Provide the [X, Y] coordinate of the cell's center where the given text is located.  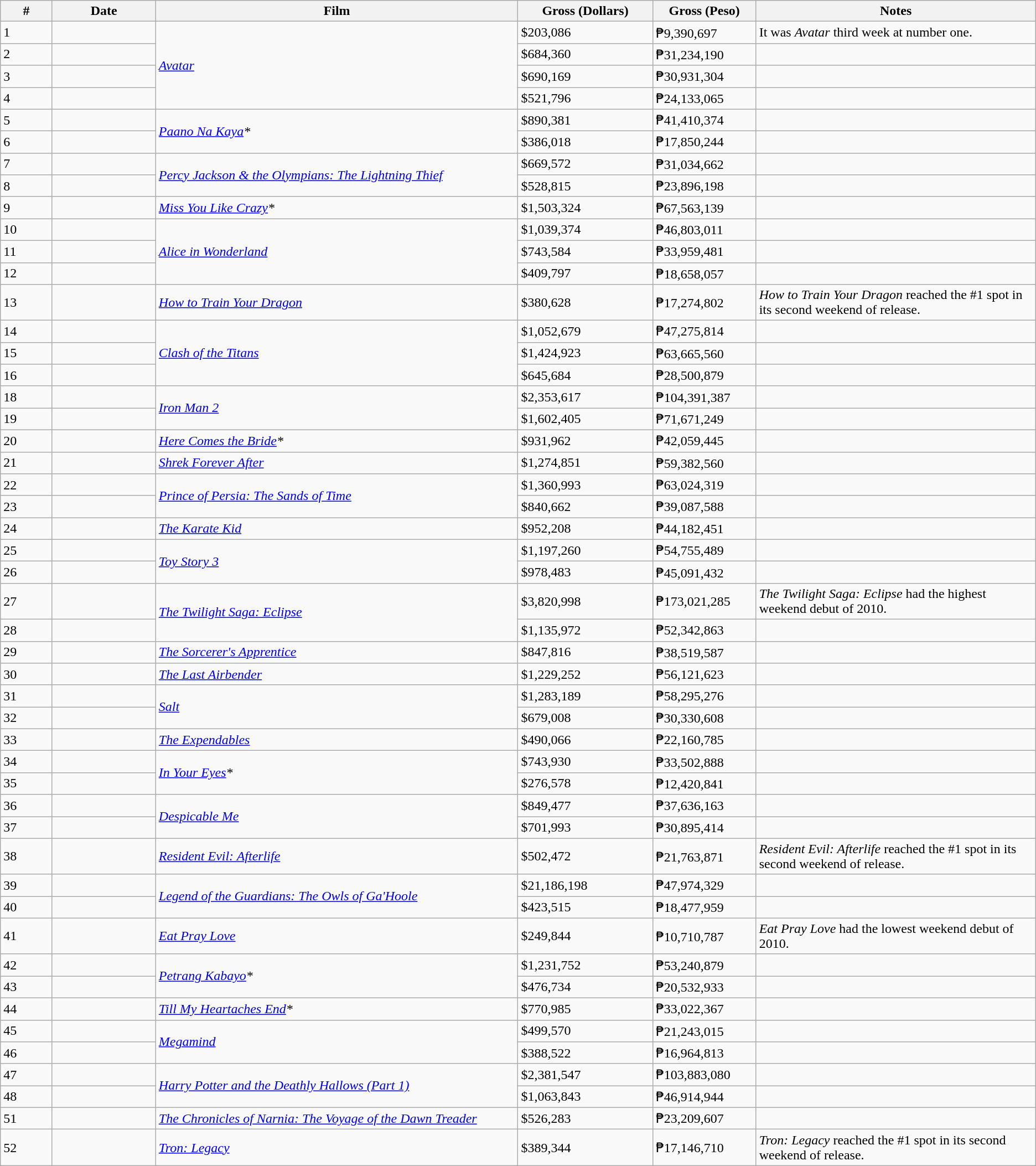
33 [27, 740]
$1,052,679 [586, 332]
12 [27, 274]
₱10,710,787 [704, 936]
₱30,931,304 [704, 76]
Eat Pray Love [336, 936]
$2,353,617 [586, 397]
$2,381,547 [586, 1075]
Till My Heartaches End* [336, 1009]
10 [27, 230]
15 [27, 353]
$203,086 [586, 33]
21 [27, 463]
₱30,895,414 [704, 827]
22 [27, 485]
₱46,803,011 [704, 230]
23 [27, 507]
$645,684 [586, 375]
14 [27, 332]
Legend of the Guardians: The Owls of Ga'Hoole [336, 896]
Percy Jackson & the Olympians: The Lightning Thief [336, 175]
26 [27, 572]
$701,993 [586, 827]
7 [27, 164]
₱16,964,813 [704, 1053]
24 [27, 529]
₱45,091,432 [704, 572]
₱21,763,871 [704, 856]
4 [27, 99]
$847,816 [586, 652]
Salt [336, 706]
48 [27, 1097]
Paano Na Kaya* [336, 131]
Notes [895, 11]
29 [27, 652]
₱56,121,623 [704, 674]
$690,169 [586, 76]
₱22,160,785 [704, 740]
Gross (Peso) [704, 11]
$1,039,374 [586, 230]
Clash of the Titans [336, 353]
6 [27, 142]
28 [27, 630]
$521,796 [586, 99]
₱104,391,387 [704, 397]
$423,515 [586, 907]
The Karate Kid [336, 529]
₱173,021,285 [704, 601]
₱71,671,249 [704, 419]
43 [27, 987]
$389,344 [586, 1147]
Film [336, 11]
25 [27, 550]
$499,570 [586, 1031]
The Sorcerer's Apprentice [336, 652]
The Chronicles of Narnia: The Voyage of the Dawn Treader [336, 1118]
38 [27, 856]
Shrek Forever After [336, 463]
34 [27, 762]
$743,584 [586, 251]
$3,820,998 [586, 601]
₱54,755,489 [704, 550]
$1,602,405 [586, 419]
$276,578 [586, 783]
46 [27, 1053]
₱33,502,888 [704, 762]
₱17,146,710 [704, 1147]
$952,208 [586, 529]
₱67,563,139 [704, 208]
$770,985 [586, 1009]
It was Avatar third week at number one. [895, 33]
$840,662 [586, 507]
How to Train Your Dragon [336, 302]
51 [27, 1118]
Alice in Wonderland [336, 251]
₱20,532,933 [704, 987]
$502,472 [586, 856]
₱17,850,244 [704, 142]
$849,477 [586, 806]
52 [27, 1147]
45 [27, 1031]
30 [27, 674]
1 [27, 33]
20 [27, 441]
$388,522 [586, 1053]
Resident Evil: Afterlife reached the #1 spot in its second weekend of release. [895, 856]
$526,283 [586, 1118]
In Your Eyes* [336, 773]
# [27, 11]
42 [27, 965]
₱24,133,065 [704, 99]
2 [27, 54]
$684,360 [586, 54]
₱31,034,662 [704, 164]
Here Comes the Bride* [336, 441]
Eat Pray Love had the lowest weekend debut of 2010. [895, 936]
₱23,896,198 [704, 186]
₱17,274,802 [704, 302]
₱33,022,367 [704, 1009]
$1,197,260 [586, 550]
The Last Airbender [336, 674]
$1,063,843 [586, 1097]
$528,815 [586, 186]
How to Train Your Dragon reached the #1 spot in its second weekend of release. [895, 302]
47 [27, 1075]
₱12,420,841 [704, 783]
$1,229,252 [586, 674]
Megamind [336, 1042]
$743,930 [586, 762]
₱52,342,863 [704, 630]
₱9,390,697 [704, 33]
Petrang Kabayo* [336, 976]
3 [27, 76]
₱59,382,560 [704, 463]
8 [27, 186]
₱28,500,879 [704, 375]
$931,962 [586, 441]
$1,274,851 [586, 463]
₱44,182,451 [704, 529]
Resident Evil: Afterlife [336, 856]
32 [27, 718]
Despicable Me [336, 816]
₱18,658,057 [704, 274]
$249,844 [586, 936]
₱39,087,588 [704, 507]
37 [27, 827]
₱18,477,959 [704, 907]
$1,135,972 [586, 630]
Toy Story 3 [336, 561]
Tron: Legacy reached the #1 spot in its second weekend of release. [895, 1147]
$1,360,993 [586, 485]
18 [27, 397]
The Expendables [336, 740]
₱46,914,944 [704, 1097]
₱58,295,276 [704, 696]
Harry Potter and the Deathly Hallows (Part 1) [336, 1085]
19 [27, 419]
Tron: Legacy [336, 1147]
$409,797 [586, 274]
13 [27, 302]
₱31,234,190 [704, 54]
9 [27, 208]
Avatar [336, 65]
$1,231,752 [586, 965]
Date [104, 11]
₱23,209,607 [704, 1118]
36 [27, 806]
₱21,243,015 [704, 1031]
The Twilight Saga: Eclipse had the highest weekend debut of 2010. [895, 601]
₱38,519,587 [704, 652]
39 [27, 885]
$386,018 [586, 142]
The Twilight Saga: Eclipse [336, 612]
Miss You Like Crazy* [336, 208]
5 [27, 120]
$21,186,198 [586, 885]
$978,483 [586, 572]
31 [27, 696]
₱41,410,374 [704, 120]
Iron Man 2 [336, 407]
₱47,275,814 [704, 332]
$476,734 [586, 987]
₱63,024,319 [704, 485]
16 [27, 375]
$890,381 [586, 120]
35 [27, 783]
₱63,665,560 [704, 353]
27 [27, 601]
Prince of Persia: The Sands of Time [336, 496]
$1,283,189 [586, 696]
$1,424,923 [586, 353]
₱37,636,163 [704, 806]
₱30,330,608 [704, 718]
₱42,059,445 [704, 441]
₱103,883,080 [704, 1075]
$490,066 [586, 740]
40 [27, 907]
41 [27, 936]
₱33,959,481 [704, 251]
44 [27, 1009]
$669,572 [586, 164]
₱47,974,329 [704, 885]
$1,503,324 [586, 208]
$679,008 [586, 718]
$380,628 [586, 302]
₱53,240,879 [704, 965]
Gross (Dollars) [586, 11]
11 [27, 251]
